Determine the (X, Y) coordinate at the center of the cell enclosing the given text.  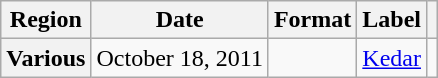
Format (312, 20)
Kedar (392, 58)
Various (46, 58)
Date (180, 20)
Region (46, 20)
Label (392, 20)
October 18, 2011 (180, 58)
